Return the (X, Y) coordinate for the center point of the cell that contains the specified text.  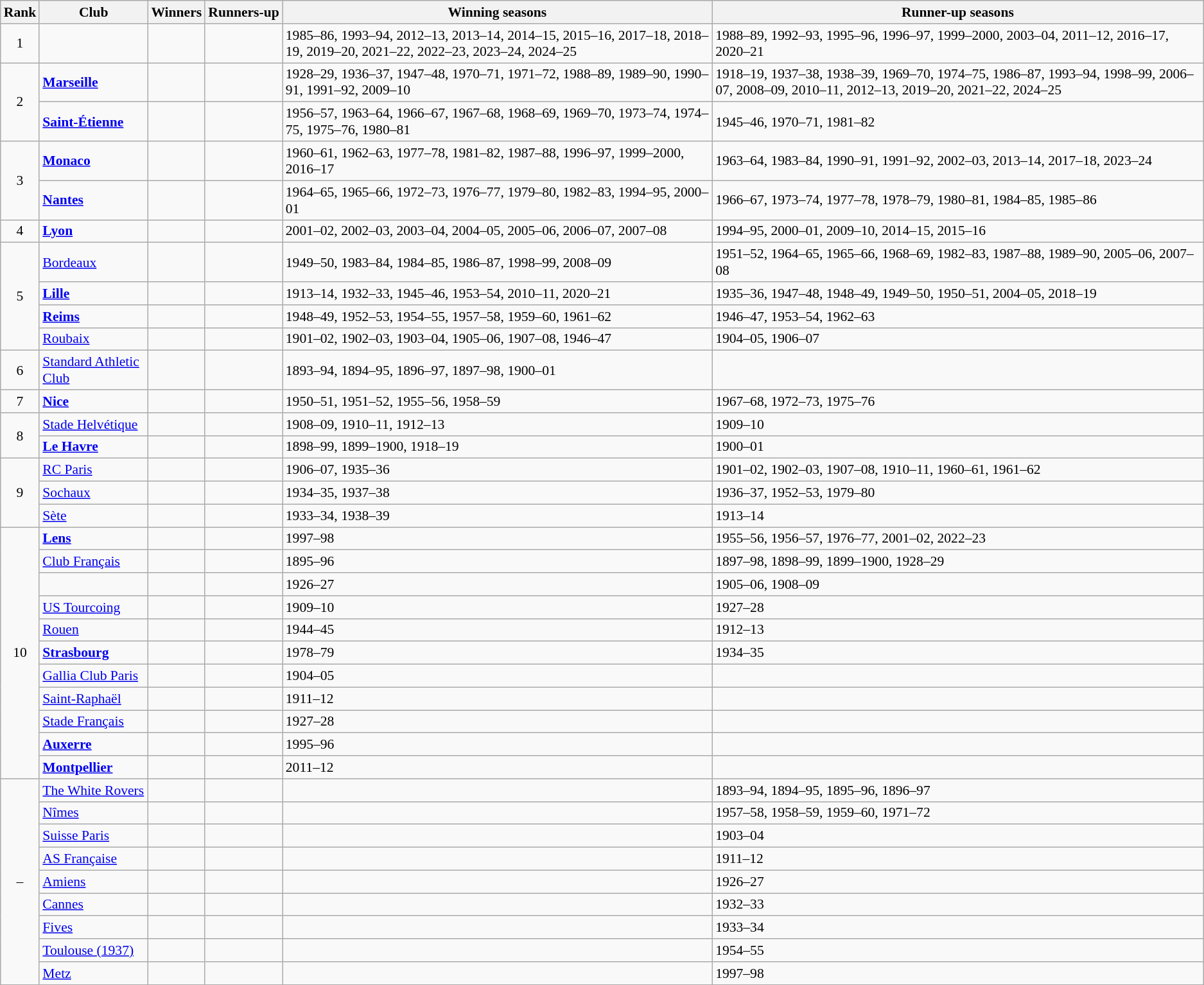
Rouen (94, 630)
7 (21, 401)
4 (21, 231)
1898–99, 1899–1900, 1918–19 (497, 447)
Reims (94, 317)
1901–02, 1902–03, 1907–08, 1910–11, 1960–61, 1961–62 (958, 470)
Bordeaux (94, 262)
Club Français (94, 562)
Montpellier (94, 767)
1913–14 (958, 516)
1995–96 (497, 745)
1900–01 (958, 447)
1928–29, 1936–37, 1947–48, 1970–71, 1971–72, 1988–89, 1989–90, 1990–91, 1991–92, 2009–10 (497, 82)
Lille (94, 293)
1956–57, 1963–64, 1966–67, 1967–68, 1968–69, 1969–70, 1973–74, 1974–75, 1975–76, 1980–81 (497, 122)
1963–64, 1983–84, 1990–91, 1991–92, 2002–03, 2013–14, 2017–18, 2023–24 (958, 161)
1994–95, 2000–01, 2009–10, 2014–15, 2015–16 (958, 231)
1954–55 (958, 950)
Sète (94, 516)
Suisse Paris (94, 836)
Saint-Étienne (94, 122)
1964–65, 1965–66, 1972–73, 1976–77, 1979–80, 1982–83, 1994–95, 2000–01 (497, 200)
1950–51, 1951–52, 1955–56, 1958–59 (497, 401)
1946–47, 1953–54, 1962–63 (958, 317)
1948–49, 1952–53, 1954–55, 1957–58, 1959–60, 1961–62 (497, 317)
1893–94, 1894–95, 1896–97, 1897–98, 1900–01 (497, 370)
1913–14, 1932–33, 1945–46, 1953–54, 2010–11, 2020–21 (497, 293)
1901–02, 1902–03, 1903–04, 1905–06, 1907–08, 1946–47 (497, 339)
1945–46, 1970–71, 1981–82 (958, 122)
1978–79 (497, 653)
Sochaux (94, 493)
Gallia Club Paris (94, 676)
1895–96 (497, 562)
Lens (94, 539)
1897–98, 1898–99, 1899–1900, 1928–29 (958, 562)
1918–19, 1937–38, 1938–39, 1969–70, 1974–75, 1986–87, 1993–94, 1998–99, 2006–07, 2008–09, 2010–11, 2012–13, 2019–20, 2021–22, 2024–25 (958, 82)
Cannes (94, 905)
Stade Helvétique (94, 424)
1960–61, 1962–63, 1977–78, 1981–82, 1987–88, 1996–97, 1999–2000, 2016–17 (497, 161)
Nîmes (94, 813)
Monaco (94, 161)
1957–58, 1958–59, 1959–60, 1971–72 (958, 813)
Toulouse (1937) (94, 950)
Le Havre (94, 447)
1951–52, 1964–65, 1965–66, 1968–69, 1982–83, 1987–88, 1989–90, 2005–06, 2007–08 (958, 262)
Winners (176, 12)
1932–33 (958, 905)
Stade Français (94, 722)
1988–89, 1992–93, 1995–96, 1996–97, 1999–2000, 2003–04, 2011–12, 2016–17, 2020–21 (958, 44)
6 (21, 370)
1906–07, 1935–36 (497, 470)
1985–86, 1993–94, 2012–13, 2013–14, 2014–15, 2015–16, 2017–18, 2018–19, 2019–20, 2021–22, 2022–23, 2023–24, 2024–25 (497, 44)
1933–34 (958, 928)
1893–94, 1894–95, 1895–96, 1896–97 (958, 790)
US Tourcoing (94, 607)
1935–36, 1947–48, 1948–49, 1949–50, 1950–51, 2004–05, 2018–19 (958, 293)
Runner-up seasons (958, 12)
Runners-up (243, 12)
1903–04 (958, 836)
2 (21, 102)
Amiens (94, 882)
8 (21, 435)
Winning seasons (497, 12)
1904–05, 1906–07 (958, 339)
1904–05 (497, 676)
Rank (21, 12)
Strasbourg (94, 653)
Metz (94, 973)
1933–34, 1938–39 (497, 516)
1912–13 (958, 630)
3 (21, 180)
RC Paris (94, 470)
1908–09, 1910–11, 1912–13 (497, 424)
1967–68, 1972–73, 1975–76 (958, 401)
1934–35, 1937–38 (497, 493)
AS Française (94, 859)
Roubaix (94, 339)
2001–02, 2002–03, 2003–04, 2004–05, 2005–06, 2006–07, 2007–08 (497, 231)
1949–50, 1983–84, 1984–85, 1986–87, 1998–99, 2008–09 (497, 262)
5 (21, 297)
– (21, 882)
Marseille (94, 82)
Nice (94, 401)
The White Rovers (94, 790)
1905–06, 1908–09 (958, 584)
Standard Athletic Club (94, 370)
1934–35 (958, 653)
Fives (94, 928)
1944–45 (497, 630)
Auxerre (94, 745)
10 (21, 653)
1966–67, 1973–74, 1977–78, 1978–79, 1980–81, 1984–85, 1985–86 (958, 200)
1936–37, 1952–53, 1979–80 (958, 493)
Saint-Raphaël (94, 699)
1 (21, 44)
Nantes (94, 200)
2011–12 (497, 767)
1955–56, 1956–57, 1976–77, 2001–02, 2022–23 (958, 539)
Club (94, 12)
9 (21, 493)
Lyon (94, 231)
